Extract the (x, y) coordinate from the center of the cell holding the provided text.  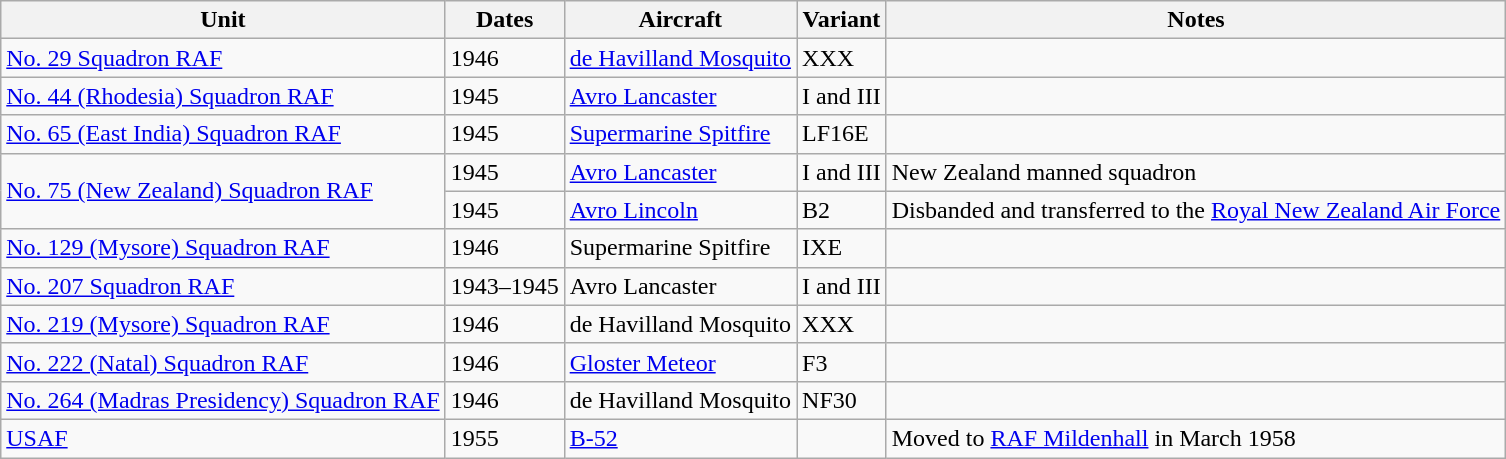
USAF (223, 438)
Gloster Meteor (680, 362)
B2 (842, 210)
F3 (842, 362)
1955 (504, 438)
New Zealand manned squadron (1196, 172)
No. 264 (Madras Presidency) Squadron RAF (223, 400)
IXE (842, 248)
No. 222 (Natal) Squadron RAF (223, 362)
B-52 (680, 438)
No. 44 (Rhodesia) Squadron RAF (223, 96)
NF30 (842, 400)
No. 219 (Mysore) Squadron RAF (223, 324)
1943–1945 (504, 286)
Moved to RAF Mildenhall in March 1958 (1196, 438)
Dates (504, 20)
Unit (223, 20)
Disbanded and transferred to the Royal New Zealand Air Force (1196, 210)
No. 129 (Mysore) Squadron RAF (223, 248)
LF16E (842, 134)
No. 29 Squadron RAF (223, 58)
Avro Lincoln (680, 210)
No. 75 (New Zealand) Squadron RAF (223, 191)
No. 207 Squadron RAF (223, 286)
Notes (1196, 20)
Aircraft (680, 20)
Variant (842, 20)
No. 65 (East India) Squadron RAF (223, 134)
